Provide the [X, Y] coordinate of the cell's center where the given text is located.  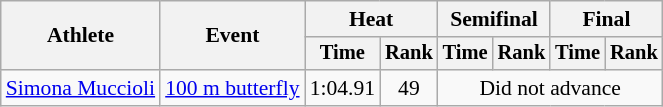
49 [409, 88]
Event [232, 36]
Athlete [80, 36]
1:04.91 [342, 88]
Semifinal [494, 19]
100 m butterfly [232, 88]
Final [606, 19]
Did not advance [550, 88]
Simona Muccioli [80, 88]
Heat [372, 19]
